Identify which cell holds the provided text, then report its [X, Y] central coordinate. 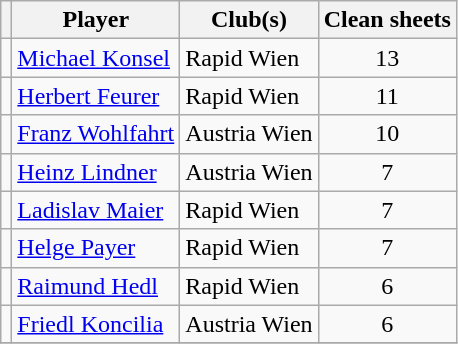
Player [96, 20]
Helge Payer [96, 248]
Franz Wohlfahrt [96, 134]
Raimund Hedl [96, 286]
Michael Konsel [96, 58]
Friedl Koncilia [96, 324]
Club(s) [249, 20]
Herbert Feurer [96, 96]
Heinz Lindner [96, 172]
11 [387, 96]
Ladislav Maier [96, 210]
Clean sheets [387, 20]
10 [387, 134]
13 [387, 58]
